Find where the given text appears and provide that cell's center as (X, Y) coordinate. 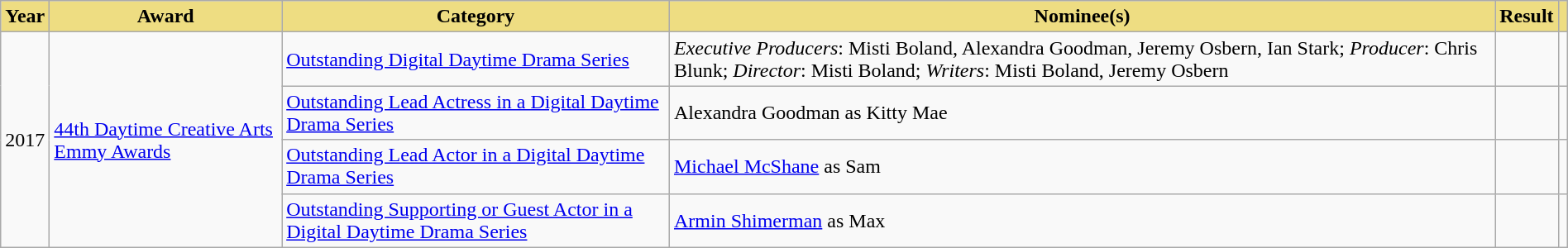
Nominee(s) (1082, 17)
Michael McShane as Sam (1082, 167)
Year (25, 17)
2017 (25, 140)
Award (165, 17)
Result (1527, 17)
Alexandra Goodman as Kitty Mae (1082, 112)
Armin Shimerman as Max (1082, 220)
Outstanding Lead Actor in a Digital Daytime Drama Series (476, 167)
Outstanding Supporting or Guest Actor in a Digital Daytime Drama Series (476, 220)
Category (476, 17)
Outstanding Lead Actress in a Digital Daytime Drama Series (476, 112)
44th Daytime Creative Arts Emmy Awards (165, 140)
Outstanding Digital Daytime Drama Series (476, 60)
